Determine the (x, y) coordinate at the center of the cell enclosing the given text.  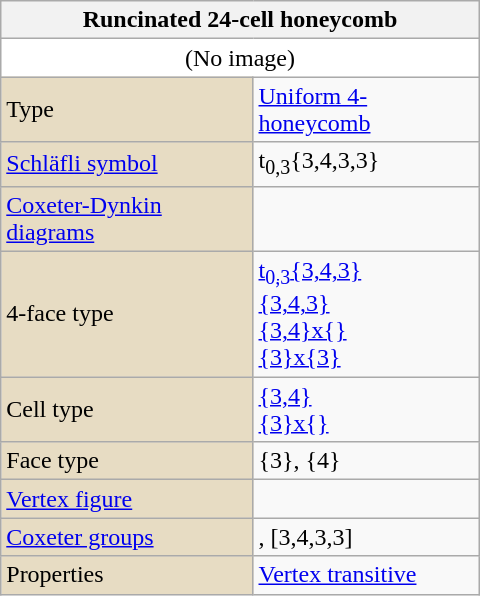
Uniform 4-honeycomb (366, 110)
Runcinated 24-cell honeycomb (240, 20)
(No image) (240, 58)
Schläfli symbol (127, 164)
Vertex figure (127, 499)
Coxeter-Dynkin diagrams (127, 218)
Vertex transitive (366, 575)
, [3,4,3,3] (366, 537)
Coxeter groups (127, 537)
Cell type (127, 410)
Properties (127, 575)
t0,3{3,4,3} {3,4,3} {3,4}x{} {3}x{3} (366, 314)
t0,3{3,4,3,3} (366, 164)
{3,4}{3}x{} (366, 410)
4-face type (127, 314)
{3}, {4} (366, 461)
Face type (127, 461)
Type (127, 110)
